Capture the cell that displays the provided text and extract its (X, Y) central coordinate. 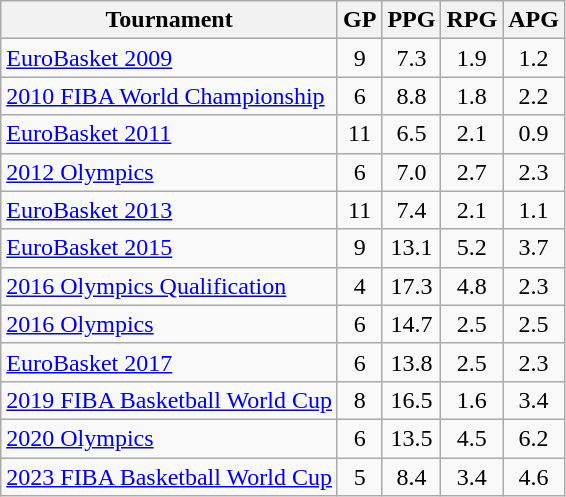
8.8 (412, 96)
2012 Olympics (170, 172)
1.6 (472, 400)
EuroBasket 2017 (170, 362)
2.7 (472, 172)
7.3 (412, 58)
2016 Olympics (170, 324)
APG (534, 20)
1.8 (472, 96)
4.8 (472, 286)
PPG (412, 20)
4 (359, 286)
13.5 (412, 438)
2023 FIBA Basketball World Cup (170, 477)
6.2 (534, 438)
Tournament (170, 20)
6.5 (412, 134)
EuroBasket 2013 (170, 210)
4.6 (534, 477)
RPG (472, 20)
1.9 (472, 58)
1.1 (534, 210)
7.4 (412, 210)
7.0 (412, 172)
14.7 (412, 324)
13.1 (412, 248)
2019 FIBA Basketball World Cup (170, 400)
0.9 (534, 134)
EuroBasket 2011 (170, 134)
3.7 (534, 248)
17.3 (412, 286)
4.5 (472, 438)
2016 Olympics Qualification (170, 286)
16.5 (412, 400)
1.2 (534, 58)
2020 Olympics (170, 438)
5.2 (472, 248)
EuroBasket 2009 (170, 58)
2010 FIBA World Championship (170, 96)
2.2 (534, 96)
EuroBasket 2015 (170, 248)
GP (359, 20)
5 (359, 477)
13.8 (412, 362)
8 (359, 400)
8.4 (412, 477)
